Return the [x, y] coordinate for the center point of the cell that contains the specified text.  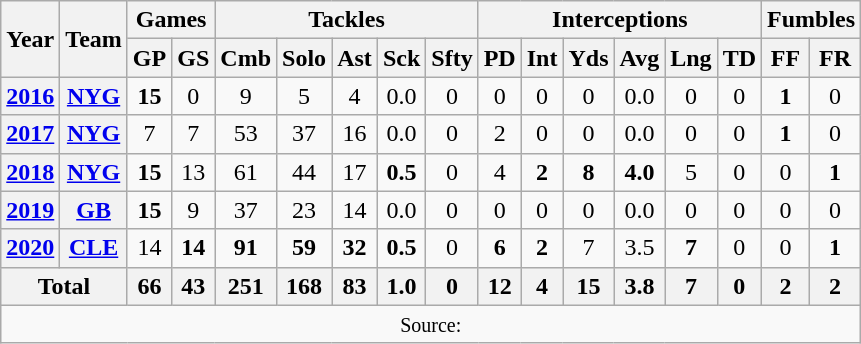
168 [304, 286]
2016 [30, 96]
Interceptions [620, 20]
17 [355, 172]
Fumbles [812, 20]
GP [149, 58]
53 [246, 134]
Int [542, 58]
23 [304, 210]
2020 [30, 248]
2017 [30, 134]
Solo [304, 58]
CLE [94, 248]
Tackles [346, 20]
3.5 [640, 248]
Sck [401, 58]
66 [149, 286]
1.0 [401, 286]
16 [355, 134]
PD [500, 58]
Team [94, 39]
Total [64, 286]
91 [246, 248]
8 [588, 172]
Lng [691, 58]
FR [834, 58]
Cmb [246, 58]
TD [739, 58]
GS [194, 58]
Source: [431, 324]
13 [194, 172]
Avg [640, 58]
2018 [30, 172]
Games [170, 20]
Yds [588, 58]
6 [500, 248]
Ast [355, 58]
61 [246, 172]
4.0 [640, 172]
GB [94, 210]
FF [786, 58]
59 [304, 248]
32 [355, 248]
Sfty [452, 58]
43 [194, 286]
2019 [30, 210]
83 [355, 286]
12 [500, 286]
44 [304, 172]
3.8 [640, 286]
Year [30, 39]
251 [246, 286]
